Determine the [X, Y] coordinate at the center of the cell enclosing the given text.  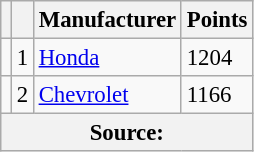
1204 [216, 58]
Source: [127, 133]
2 [22, 95]
Manufacturer [107, 20]
Points [216, 20]
1166 [216, 95]
Chevrolet [107, 95]
1 [22, 58]
Honda [107, 58]
